For the text-containing cell, return its midpoint in (X, Y) coordinate format. 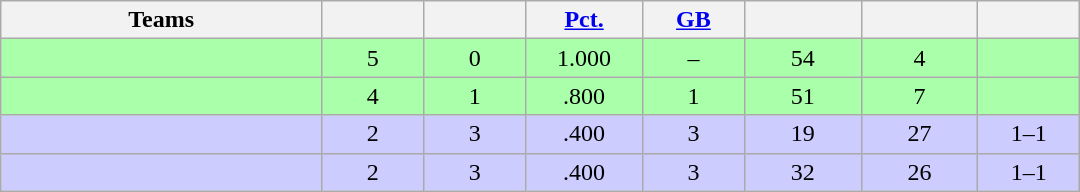
26 (920, 172)
Pct. (584, 20)
7 (920, 96)
.800 (584, 96)
51 (802, 96)
1.000 (584, 58)
Teams (162, 20)
– (693, 58)
27 (920, 134)
GB (693, 20)
19 (802, 134)
5 (373, 58)
32 (802, 172)
0 (475, 58)
54 (802, 58)
